Output the (X, Y) coordinate of the center of the cell containing the given text.  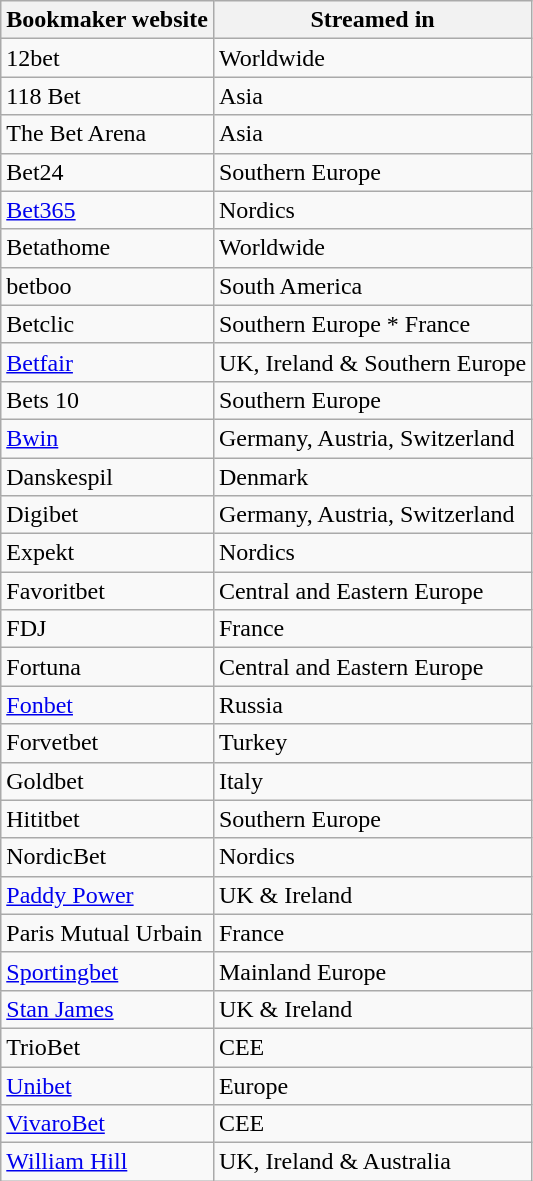
Bet365 (108, 210)
Forvetbet (108, 743)
William Hill (108, 1162)
The Bet Arena (108, 134)
betboo (108, 286)
South America (372, 286)
Hititbet (108, 819)
Denmark (372, 477)
Fonbet (108, 705)
Mainland Europe (372, 971)
12bet (108, 58)
Fortuna (108, 667)
Betathome (108, 248)
Betclic (108, 324)
Digibet (108, 515)
Streamed in (372, 20)
Sportingbet (108, 971)
Expekt (108, 553)
Betfair (108, 362)
Bet24 (108, 172)
Bookmaker website (108, 20)
Turkey (372, 743)
Bwin (108, 438)
UK, Ireland & Southern Europe (372, 362)
118 Bet (108, 96)
VivaroBet (108, 1124)
NordicBet (108, 857)
Bets 10 (108, 400)
Danskespil (108, 477)
Southern Europe * France (372, 324)
Paris Mutual Urbain (108, 933)
Favoritbet (108, 591)
UK, Ireland & Australia (372, 1162)
Unibet (108, 1085)
Stan James (108, 1009)
Paddy Power (108, 895)
Europe (372, 1085)
Russia (372, 705)
FDJ (108, 629)
TrioBet (108, 1047)
Italy (372, 781)
Goldbet (108, 781)
